Scan for the cell matching the given text and deliver its (x, y) coordinate at center. 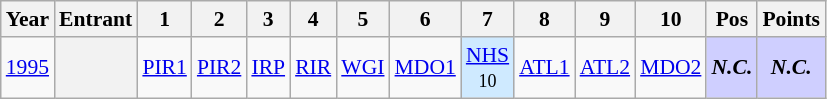
9 (605, 19)
10 (670, 19)
ATL2 (605, 68)
WGI (362, 68)
ATL1 (544, 68)
Pos (732, 19)
MDO1 (426, 68)
2 (220, 19)
8 (544, 19)
PIR1 (164, 68)
1995 (28, 68)
Points (791, 19)
4 (313, 19)
3 (268, 19)
MDO2 (670, 68)
IRP (268, 68)
Year (28, 19)
Entrant (96, 19)
6 (426, 19)
NHS10 (488, 68)
RIR (313, 68)
PIR2 (220, 68)
7 (488, 19)
5 (362, 19)
1 (164, 19)
